Determine the (x, y) coordinate at the center of the cell enclosing the given text.  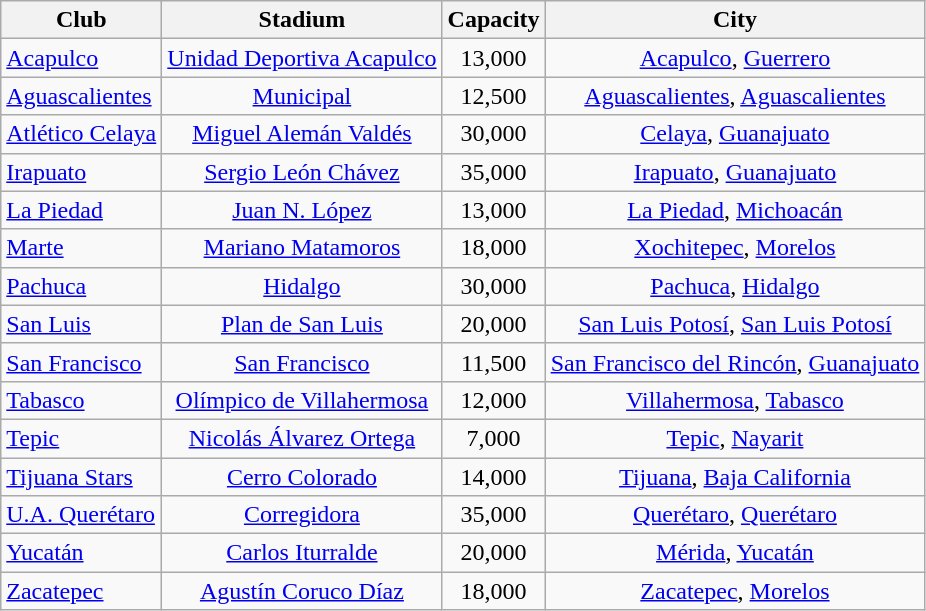
Pachuca, Hidalgo (735, 286)
Miguel Alemán Valdés (302, 134)
Irapuato, Guanajuato (735, 172)
Acapulco, Guerrero (735, 58)
Querétaro, Querétaro (735, 515)
Aguascalientes, Aguascalientes (735, 96)
Capacity (494, 20)
Stadium (302, 20)
11,500 (494, 362)
Cerro Colorado (302, 477)
Olímpico de Villahermosa (302, 400)
Plan de San Luis (302, 324)
Unidad Deportiva Acapulco (302, 58)
Mérida, Yucatán (735, 553)
Tijuana Stars (82, 477)
Celaya, Guanajuato (735, 134)
7,000 (494, 438)
Acapulco (82, 58)
14,000 (494, 477)
Tijuana, Baja California (735, 477)
Club (82, 20)
Nicolás Álvarez Ortega (302, 438)
Atlético Celaya (82, 134)
Sergio León Chávez (302, 172)
U.A. Querétaro (82, 515)
Yucatán (82, 553)
Tepic (82, 438)
Carlos Iturralde (302, 553)
Irapuato (82, 172)
Zacatepec, Morelos (735, 591)
Tabasco (82, 400)
Marte (82, 248)
La Piedad, Michoacán (735, 210)
Aguascalientes (82, 96)
12,000 (494, 400)
Hidalgo (302, 286)
City (735, 20)
Pachuca (82, 286)
La Piedad (82, 210)
Agustín Coruco Díaz (302, 591)
Tepic, Nayarit (735, 438)
San Luis Potosí, San Luis Potosí (735, 324)
Juan N. López (302, 210)
Xochitepec, Morelos (735, 248)
San Luis (82, 324)
Zacatepec (82, 591)
Villahermosa, Tabasco (735, 400)
Municipal (302, 96)
Corregidora (302, 515)
San Francisco del Rincón, Guanajuato (735, 362)
Mariano Matamoros (302, 248)
12,500 (494, 96)
